Identify which cell holds the provided text, then report its [X, Y] central coordinate. 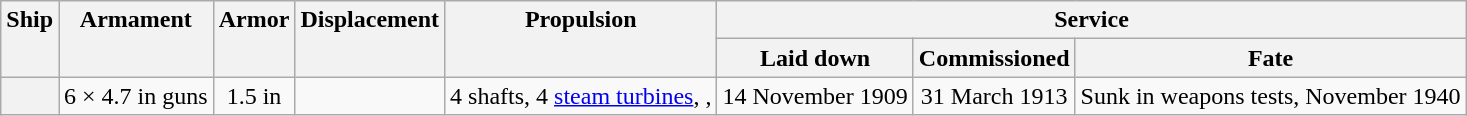
Sunk in weapons tests, November 1940 [1270, 96]
Displacement [370, 39]
Commissioned [994, 58]
31 March 1913 [994, 96]
Armament [136, 39]
Fate [1270, 58]
Service [1092, 20]
6 × 4.7 in guns [136, 96]
1.5 in [254, 96]
Laid down [815, 58]
Armor [254, 39]
Ship [30, 39]
4 shafts, 4 steam turbines, , [581, 96]
Propulsion [581, 39]
14 November 1909 [815, 96]
